Scan for the cell matching the given text and deliver its [x, y] coordinate at center. 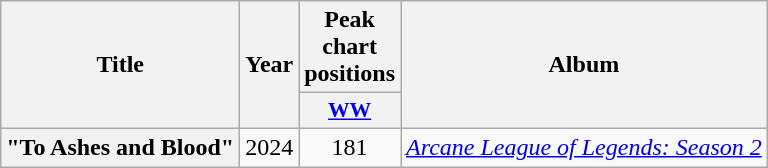
Arcane League of Legends: Season 2 [584, 147]
"To Ashes and Blood" [120, 147]
Year [270, 65]
WW [350, 111]
181 [350, 147]
Album [584, 65]
Peak chart positions [350, 47]
2024 [270, 147]
Title [120, 65]
